For the text-containing cell, return its midpoint in [X, Y] coordinate format. 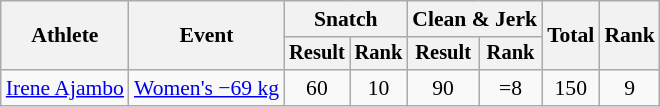
Snatch [346, 19]
10 [379, 88]
Irene Ajambo [65, 88]
9 [630, 88]
150 [570, 88]
Clean & Jerk [474, 19]
Total [570, 36]
90 [443, 88]
=8 [510, 88]
Event [206, 36]
Women's −69 kg [206, 88]
Athlete [65, 36]
60 [317, 88]
